Detect which cell encompasses the target text, then output its [x, y] center coordinate. 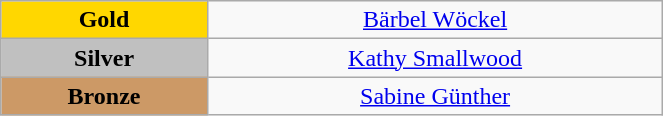
Gold [104, 20]
Kathy Smallwood [434, 58]
Sabine Günther [434, 96]
Silver [104, 58]
Bronze [104, 96]
Bärbel Wöckel [434, 20]
